Return the [X, Y] coordinate for the center point of the cell that contains the specified text.  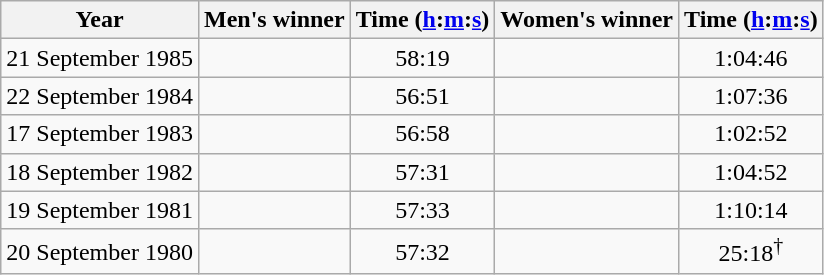
58:19 [422, 58]
1:10:14 [752, 210]
1:04:52 [752, 172]
Men's winner [274, 20]
22 September 1984 [100, 96]
25:18† [752, 252]
1:02:52 [752, 134]
57:32 [422, 252]
1:07:36 [752, 96]
19 September 1981 [100, 210]
57:31 [422, 172]
56:51 [422, 96]
56:58 [422, 134]
1:04:46 [752, 58]
57:33 [422, 210]
21 September 1985 [100, 58]
Women's winner [587, 20]
20 September 1980 [100, 252]
Year [100, 20]
17 September 1983 [100, 134]
18 September 1982 [100, 172]
